Find where the given text appears and provide that cell's center as (X, Y) coordinate. 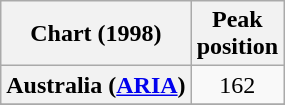
Chart (1998) (96, 34)
162 (237, 85)
Peakposition (237, 34)
Australia (ARIA) (96, 85)
